Detect which cell encompasses the target text, then output its [X, Y] center coordinate. 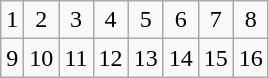
14 [180, 58]
16 [250, 58]
7 [216, 20]
13 [146, 58]
6 [180, 20]
3 [76, 20]
8 [250, 20]
11 [76, 58]
15 [216, 58]
1 [12, 20]
2 [42, 20]
12 [110, 58]
9 [12, 58]
4 [110, 20]
5 [146, 20]
10 [42, 58]
